Determine the (x, y) coordinate at the center of the cell enclosing the given text.  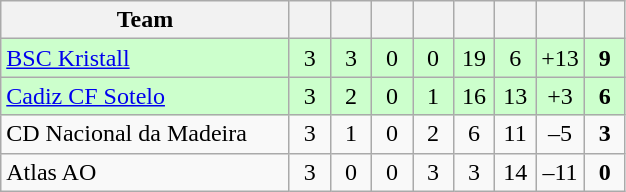
14 (516, 172)
–5 (560, 134)
–11 (560, 172)
16 (474, 96)
19 (474, 58)
Team (146, 20)
11 (516, 134)
CD Nacional da Madeira (146, 134)
Cadiz CF Sotelo (146, 96)
9 (604, 58)
+3 (560, 96)
13 (516, 96)
Atlas AO (146, 172)
+13 (560, 58)
BSC Kristall (146, 58)
